Scan for the cell matching the given text and deliver its [x, y] coordinate at center. 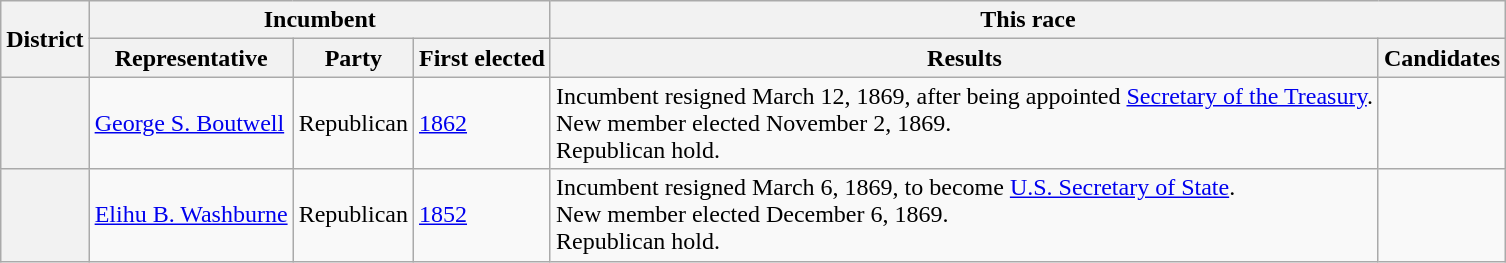
George S. Boutwell [191, 123]
Incumbent [320, 20]
Candidates [1442, 58]
1862 [482, 123]
Results [964, 58]
District [45, 39]
First elected [482, 58]
Representative [191, 58]
Party [353, 58]
Incumbent resigned March 6, 1869, to become U.S. Secretary of State.New member elected December 6, 1869.Republican hold. [964, 215]
This race [1028, 20]
1852 [482, 215]
Incumbent resigned March 12, 1869, after being appointed Secretary of the Treasury.New member elected November 2, 1869.Republican hold. [964, 123]
Elihu B. Washburne [191, 215]
